Return the [X, Y] coordinate for the center point of the cell that contains the specified text.  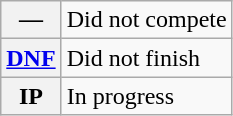
In progress [146, 96]
Did not compete [146, 20]
DNF [31, 58]
IP [31, 96]
Did not finish [146, 58]
— [31, 20]
